Search for the cell housing the specified text and yield its [x, y] center coordinate. 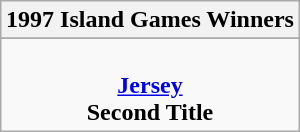
1997 Island Games Winners [150, 20]
JerseySecond Title [150, 85]
